Identify which cell holds the provided text, then report its (X, Y) central coordinate. 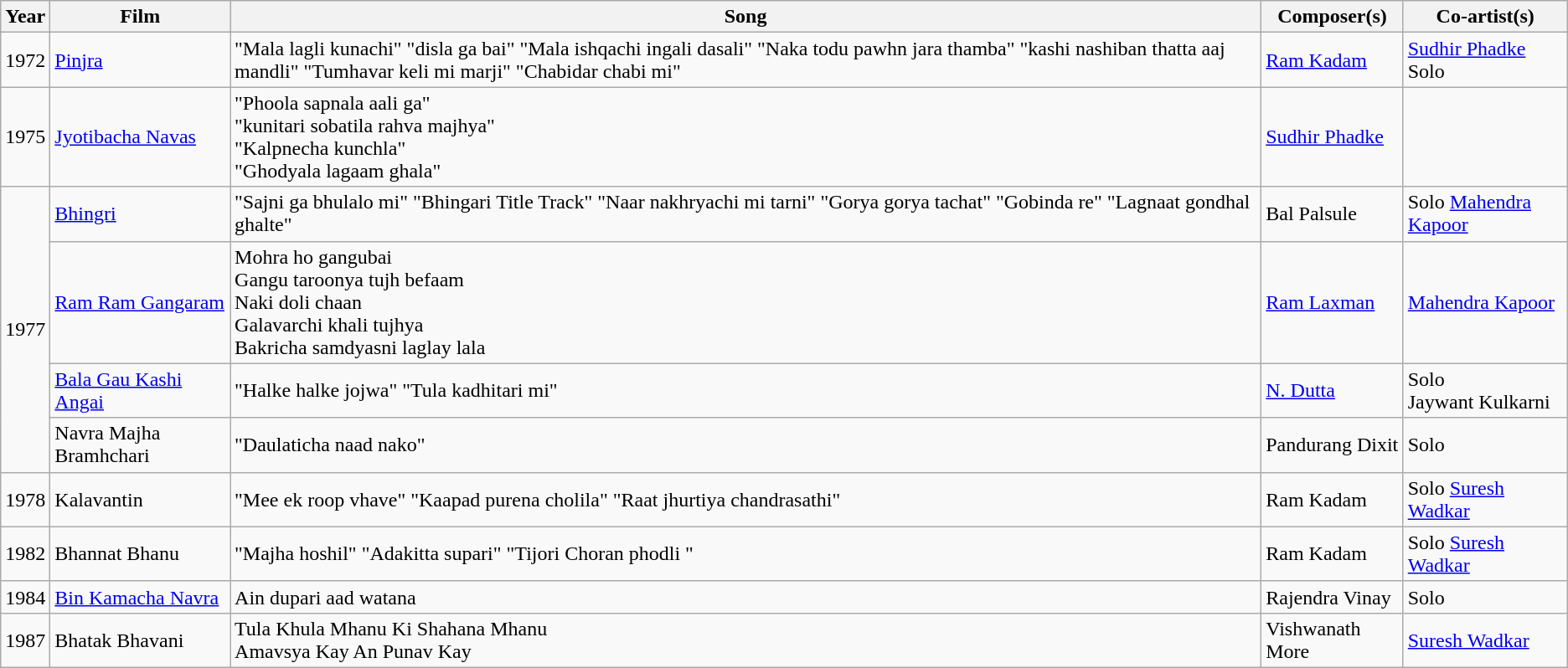
Suresh Wadkar (1485, 640)
Composer(s) (1332, 17)
"Phoola sapnala aali ga""kunitari sobatila rahva majhya""Kalpnecha kunchla""Ghodyala lagaam ghala" (745, 137)
Tula Khula Mhanu Ki Shahana MhanuAmavsya Kay An Punav Kay (745, 640)
"Daulaticha naad nako" (745, 445)
Sudhir Phadke Solo (1485, 60)
Bhannat Bhanu (141, 554)
Bin Kamacha Navra (141, 597)
Mohra ho gangubaiGangu taroonya tujh befaamNaki doli chaanGalavarchi khali tujhya Bakricha samdyasni laglay lala (745, 302)
1987 (25, 640)
Ram Ram Gangaram (141, 302)
1978 (25, 499)
Vishwanath More (1332, 640)
Rajendra Vinay (1332, 597)
Pandurang Dixit (1332, 445)
Bhingri (141, 214)
Year (25, 17)
Sudhir Phadke (1332, 137)
Jyotibacha Navas (141, 137)
Bal Palsule (1332, 214)
1984 (25, 597)
Ain dupari aad watana (745, 597)
Ram Laxman (1332, 302)
Co-artist(s) (1485, 17)
"Sajni ga bhulalo mi" "Bhingari Title Track" "Naar nakhryachi mi tarni" "Gorya gorya tachat" "Gobinda re" "Lagnaat gondhal ghalte" (745, 214)
Pinjra (141, 60)
"Mee ek roop vhave" "Kaapad purena cholila" "Raat jhurtiya chandrasathi" (745, 499)
N. Dutta (1332, 390)
1972 (25, 60)
Navra Majha Bramhchari (141, 445)
Film (141, 17)
Song (745, 17)
1975 (25, 137)
Bala Gau Kashi Angai (141, 390)
1977 (25, 330)
1982 (25, 554)
Solo Mahendra Kapoor (1485, 214)
Kalavantin (141, 499)
SoloJaywant Kulkarni (1485, 390)
Mahendra Kapoor (1485, 302)
Bhatak Bhavani (141, 640)
"Majha hoshil" "Adakitta supari" "Tijori Choran phodli " (745, 554)
"Halke halke jojwa" "Tula kadhitari mi" (745, 390)
